Identify which cell holds the provided text, then report its (x, y) central coordinate. 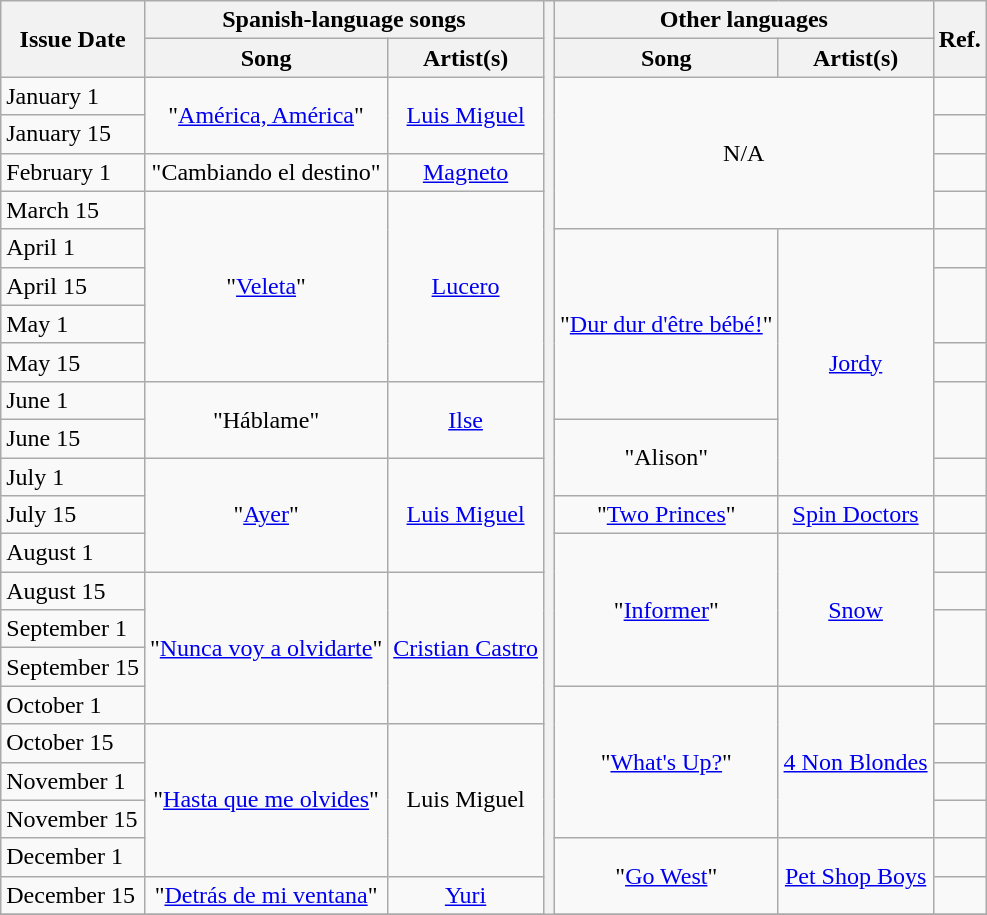
October 15 (73, 743)
November 1 (73, 781)
Spin Doctors (856, 515)
"Cambiando el destino" (266, 172)
April 1 (73, 248)
January 15 (73, 134)
July 15 (73, 515)
Pet Shop Boys (856, 876)
June 15 (73, 438)
January 1 (73, 96)
N/A (744, 153)
April 15 (73, 286)
"Detrás de mi ventana" (266, 895)
December 15 (73, 895)
"Veleta" (266, 286)
"Ayer" (266, 515)
September 1 (73, 629)
"Informer" (666, 610)
"Go West" (666, 876)
December 1 (73, 857)
Yuri (466, 895)
May 15 (73, 362)
Magneto (466, 172)
March 15 (73, 210)
August 1 (73, 553)
August 15 (73, 591)
May 1 (73, 324)
Cristian Castro (466, 648)
"Dur dur d'être bébé!" (666, 324)
Lucero (466, 286)
Issue Date (73, 39)
July 1 (73, 477)
"Háblame" (266, 419)
"Nunca voy a olvidarte" (266, 648)
Snow (856, 610)
Spanish-language songs (344, 20)
Ref. (960, 39)
Ilse (466, 419)
"What's Up?" (666, 762)
February 1 (73, 172)
"Two Princes" (666, 515)
"Hasta que me olvides" (266, 800)
September 15 (73, 667)
November 15 (73, 819)
Jordy (856, 362)
Other languages (744, 20)
"América, América" (266, 115)
4 Non Blondes (856, 762)
October 1 (73, 705)
June 1 (73, 400)
"Alison" (666, 457)
